Find where the given text appears and provide that cell's center as [x, y] coordinate. 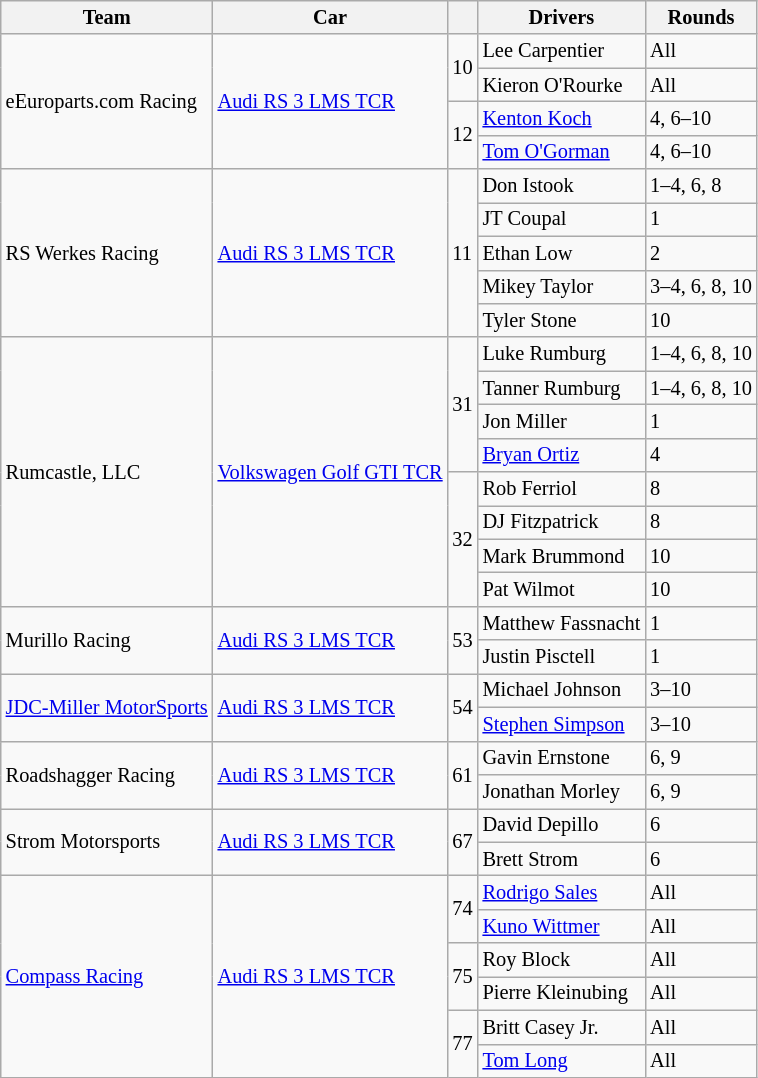
Rounds [701, 17]
Car [330, 17]
Team [107, 17]
Tom Long [562, 1061]
Kieron O'Rourke [562, 85]
Roadshagger Racing [107, 774]
3–4, 6, 8, 10 [701, 287]
Murillo Racing [107, 640]
Pierre Kleinubing [562, 993]
67 [463, 842]
61 [463, 774]
RS Werkes Racing [107, 253]
Don Istook [562, 186]
Kuno Wittmer [562, 926]
Jonathan Morley [562, 791]
31 [463, 404]
Rumcastle, LLC [107, 472]
12 [463, 134]
David Depillo [562, 825]
Mikey Taylor [562, 287]
Drivers [562, 17]
Lee Carpentier [562, 51]
Gavin Ernstone [562, 758]
eEuroparts.com Racing [107, 102]
Matthew Fassnacht [562, 623]
75 [463, 976]
JT Coupal [562, 219]
Stephen Simpson [562, 724]
Mark Brummond [562, 556]
Britt Casey Jr. [562, 1027]
Compass Racing [107, 976]
54 [463, 706]
Jon Miller [562, 421]
Michael Johnson [562, 690]
32 [463, 540]
11 [463, 253]
Bryan Ortiz [562, 455]
Justin Pisctell [562, 657]
JDC-Miller MotorSports [107, 706]
Brett Strom [562, 859]
Rob Ferriol [562, 489]
Rodrigo Sales [562, 892]
DJ Fitzpatrick [562, 522]
Luke Rumburg [562, 354]
53 [463, 640]
Volkswagen Golf GTI TCR [330, 472]
74 [463, 908]
77 [463, 1044]
Strom Motorsports [107, 842]
Ethan Low [562, 253]
Roy Block [562, 960]
Tanner Rumburg [562, 388]
2 [701, 253]
Kenton Koch [562, 118]
4 [701, 455]
Tyler Stone [562, 320]
1–4, 6, 8 [701, 186]
Pat Wilmot [562, 589]
Tom O'Gorman [562, 152]
